Output the (x, y) coordinate of the center of the cell containing the given text.  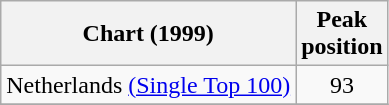
93 (342, 85)
Netherlands (Single Top 100) (148, 85)
Peakposition (342, 34)
Chart (1999) (148, 34)
